Locate the cell with the specified text and output its [x, y] center coordinate. 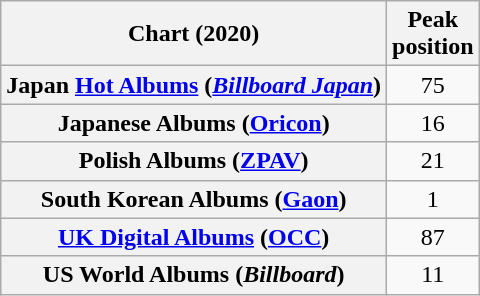
1 [433, 199]
21 [433, 161]
Chart (2020) [194, 34]
87 [433, 237]
Japanese Albums (Oricon) [194, 123]
16 [433, 123]
11 [433, 275]
South Korean Albums (Gaon) [194, 199]
Peakposition [433, 34]
Japan Hot Albums (Billboard Japan) [194, 85]
US World Albums (Billboard) [194, 275]
UK Digital Albums (OCC) [194, 237]
75 [433, 85]
Polish Albums (ZPAV) [194, 161]
